Return [X, Y] of the center of cell containing provided text 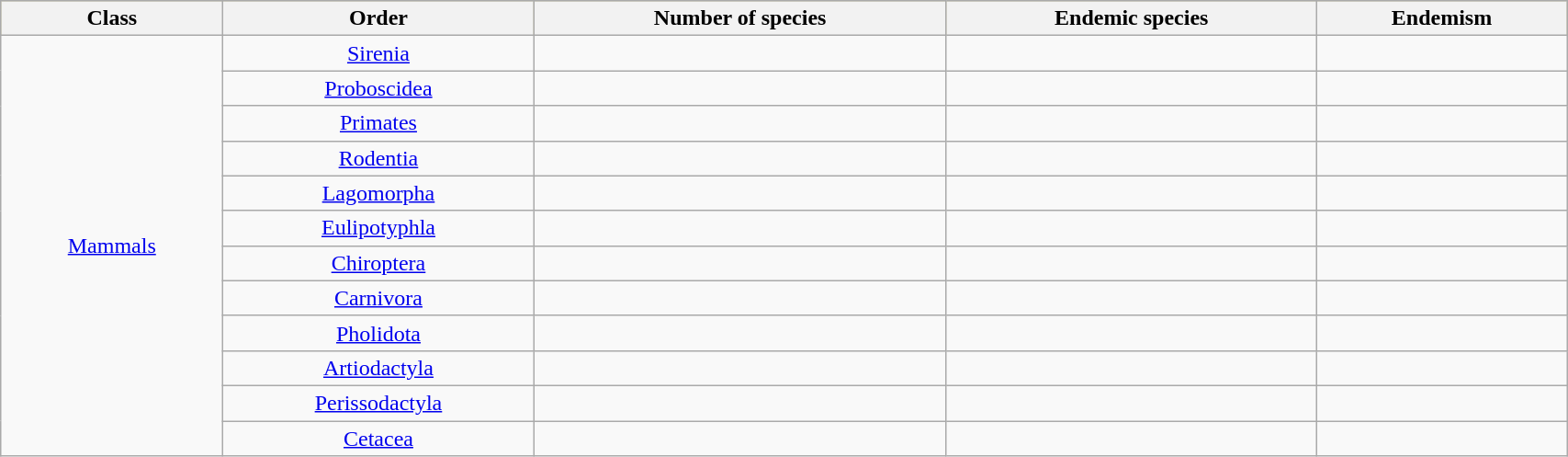
Number of species [740, 18]
Order [378, 18]
Chiroptera [378, 263]
Cetacea [378, 439]
Pholidota [378, 333]
Perissodactyla [378, 403]
Artiodactyla [378, 368]
Endemism [1441, 18]
Rodentia [378, 158]
Proboscidea [378, 88]
Eulipotyphla [378, 228]
Class [112, 18]
Lagomorpha [378, 193]
Endemic species [1132, 18]
Carnivora [378, 298]
Mammals [112, 246]
Sirenia [378, 53]
Primates [378, 123]
